Scan for the cell matching the given text and deliver its (x, y) coordinate at center. 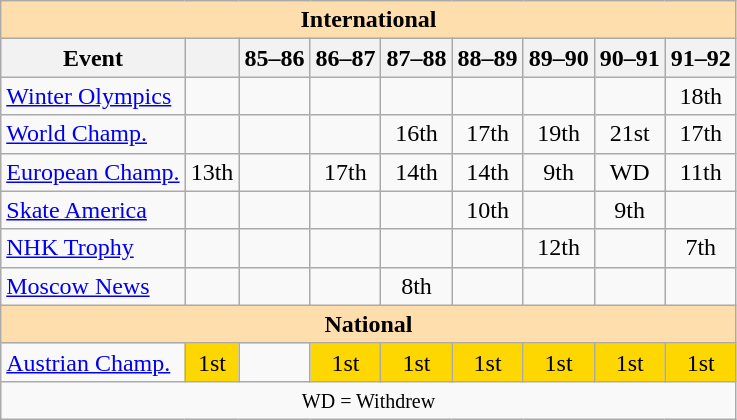
WD (630, 172)
18th (700, 96)
11th (700, 172)
International (369, 20)
13th (212, 172)
85–86 (274, 58)
91–92 (700, 58)
European Champ. (93, 172)
16th (416, 134)
12th (558, 248)
87–88 (416, 58)
Austrian Champ. (93, 362)
86–87 (346, 58)
19th (558, 134)
10th (488, 210)
Skate America (93, 210)
90–91 (630, 58)
WD = Withdrew (369, 400)
Moscow News (93, 286)
7th (700, 248)
NHK Trophy (93, 248)
88–89 (488, 58)
Event (93, 58)
World Champ. (93, 134)
National (369, 324)
89–90 (558, 58)
21st (630, 134)
Winter Olympics (93, 96)
8th (416, 286)
